For the text-containing cell, return its midpoint in (x, y) coordinate format. 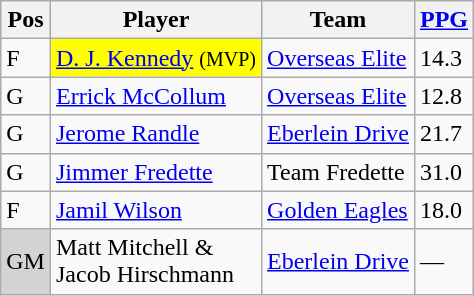
Golden Eagles (338, 210)
Team Fredette (338, 172)
Jerome Randle (156, 134)
18.0 (444, 210)
GM (26, 262)
Jamil Wilson (156, 210)
Player (156, 20)
31.0 (444, 172)
Errick McCollum (156, 96)
Jimmer Fredette (156, 172)
12.8 (444, 96)
PPG (444, 20)
Team (338, 20)
— (444, 262)
21.7 (444, 134)
14.3 (444, 58)
D. J. Kennedy (MVP) (156, 58)
Matt Mitchell &Jacob Hirschmann (156, 262)
Pos (26, 20)
